Output the (x, y) coordinate of the center of the cell containing the given text.  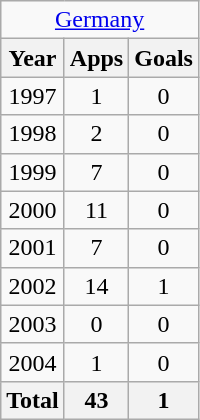
2002 (33, 286)
2000 (33, 210)
Total (33, 400)
1998 (33, 134)
Germany (100, 20)
2001 (33, 248)
11 (96, 210)
1999 (33, 172)
Year (33, 58)
43 (96, 400)
Goals (164, 58)
Apps (96, 58)
14 (96, 286)
2004 (33, 362)
2 (96, 134)
2003 (33, 324)
1997 (33, 96)
